Pinpoint the cell where the given text exists, returning its (x, y) midpoint coordinate. 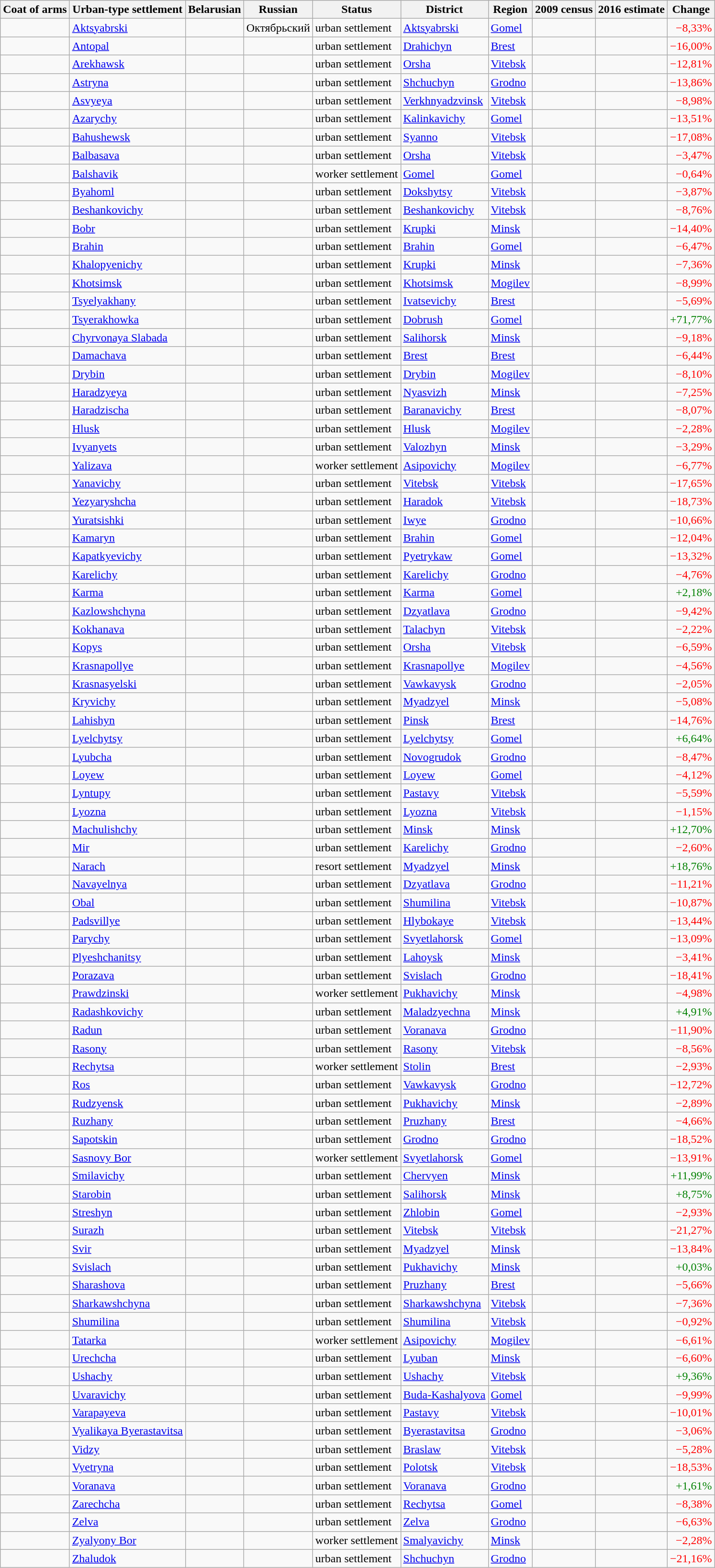
Balshavik (127, 173)
−9,18% (691, 338)
Lyuban (444, 1358)
Iwye (444, 519)
−18,52% (691, 1139)
Urechcha (127, 1358)
Uvaravichy (127, 1395)
Status (357, 10)
Belarusian (214, 10)
−5,66% (691, 1285)
Zhlobin (444, 1212)
−13,09% (691, 939)
Tatarka (127, 1340)
Zarechcha (127, 1504)
Stolin (444, 1066)
Syanno (444, 137)
−3,87% (691, 192)
Bahushewsk (127, 137)
Lyntupy (127, 793)
Region (510, 10)
Azarychy (127, 119)
−8,38% (691, 1504)
Novogrudok (444, 756)
Streshyn (127, 1212)
+12,70% (691, 830)
Talachyn (444, 629)
Coat of arms (35, 10)
−9,99% (691, 1395)
−11,90% (691, 1030)
−8,10% (691, 374)
−6,59% (691, 647)
Maladzyechna (444, 1012)
Ros (127, 1084)
Parychy (127, 939)
Zhaludok (127, 1558)
Ruzhany (127, 1121)
−12,81% (691, 64)
Baranavichy (444, 410)
Октябрьский (278, 28)
Byerastavitsa (444, 1431)
−21,16% (691, 1558)
Arekhawsk (127, 64)
−3,41% (691, 957)
−3,06% (691, 1431)
−8,98% (691, 101)
+8,75% (691, 1194)
Lahoysk (444, 957)
Rudzyensk (127, 1103)
−18,73% (691, 501)
Svir (127, 1249)
Krasnasyelski (127, 684)
−21,27% (691, 1230)
−4,66% (691, 1121)
Radashkovichy (127, 1012)
Buda-Kashalyova (444, 1395)
+6,64% (691, 738)
−5,69% (691, 301)
−10,87% (691, 902)
Hlybokaye (444, 921)
−5,08% (691, 702)
Antopal (127, 46)
+71,77% (691, 319)
Verkhnyadzvinsk (444, 101)
Chyrvonaya Slabada (127, 338)
+18,76% (691, 866)
Asvyeya (127, 101)
Ivatsevichy (444, 301)
−4,56% (691, 666)
−8,99% (691, 283)
Vidzy (127, 1449)
−3,29% (691, 447)
−18,41% (691, 975)
−7,25% (691, 392)
−6,63% (691, 1522)
−14,76% (691, 720)
Khalopyenichy (127, 265)
Kopys (127, 647)
Tsyerakhowka (127, 319)
Kamaryn (127, 538)
Narach (127, 866)
Mir (127, 848)
−4,98% (691, 993)
Zyalyony Bor (127, 1540)
Sharashova (127, 1285)
Damachava (127, 356)
−13,91% (691, 1158)
Balbasava (127, 155)
Haradzyeya (127, 392)
−11,21% (691, 884)
Machulishchy (127, 830)
Sapotskin (127, 1139)
−6,44% (691, 356)
Smilavichy (127, 1176)
−8,07% (691, 410)
Kazlowshchyna (127, 611)
Prawdzinski (127, 993)
−13,44% (691, 921)
Ivyanyets (127, 447)
−13,84% (691, 1249)
Lahishyn (127, 720)
−12,72% (691, 1084)
Varapayeva (127, 1413)
Chervyen (444, 1176)
Plyeshchanitsy (127, 957)
Lyubcha (127, 756)
Smalyavichy (444, 1540)
Bobr (127, 228)
Kapatkyevichy (127, 556)
resort settlement (357, 866)
Yalizava (127, 465)
2009 census (564, 10)
District (444, 10)
−17,65% (691, 483)
Starobin (127, 1194)
−9,42% (691, 611)
Kryvichy (127, 702)
Obal (127, 902)
Valozhyn (444, 447)
−2,22% (691, 629)
Urban-type settlement (127, 10)
Kokhanava (127, 629)
Tsyelyakhany (127, 301)
−2,60% (691, 848)
−13,51% (691, 119)
−4,76% (691, 575)
−8,47% (691, 756)
Vyetryna (127, 1467)
Byahoml (127, 192)
−1,15% (691, 812)
−10,66% (691, 519)
Pyetrykaw (444, 556)
−8,33% (691, 28)
−6,77% (691, 465)
+0,03% (691, 1267)
Pinsk (444, 720)
−6,47% (691, 247)
Navayelnya (127, 884)
−13,32% (691, 556)
Change (691, 10)
−18,53% (691, 1467)
Yezyaryshcha (127, 501)
−5,59% (691, 793)
Drahichyn (444, 46)
+4,91% (691, 1012)
−5,28% (691, 1449)
−16,00% (691, 46)
Yanavichy (127, 483)
2016 estimate (631, 10)
−0,64% (691, 173)
−13,86% (691, 82)
−2,89% (691, 1103)
Surazh (127, 1230)
−0,92% (691, 1321)
−6,61% (691, 1340)
Kalinkavichy (444, 119)
−14,40% (691, 228)
Haradzischa (127, 410)
+1,61% (691, 1486)
−8,56% (691, 1048)
Dokshytsy (444, 192)
−3,47% (691, 155)
Polotsk (444, 1467)
+11,99% (691, 1176)
Nyasvizh (444, 392)
−6,60% (691, 1358)
Radun (127, 1030)
Yuratsishki (127, 519)
−17,08% (691, 137)
Haradok (444, 501)
Sasnovy Bor (127, 1158)
Russian (278, 10)
Dobrush (444, 319)
+2,18% (691, 593)
−10,01% (691, 1413)
Porazava (127, 975)
−8,76% (691, 210)
Braslaw (444, 1449)
−12,04% (691, 538)
Padsvillye (127, 921)
−4,12% (691, 775)
−2,05% (691, 684)
+9,36% (691, 1376)
Astryna (127, 82)
Vyalikaya Byerastavitsa (127, 1431)
